Provide the [x, y] coordinate of the cell's center where the given text is located.  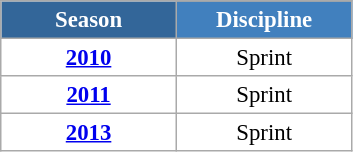
2013 [89, 133]
2011 [89, 95]
2010 [89, 58]
Season [89, 20]
Discipline [264, 20]
